Search for the cell housing the specified text and yield its (X, Y) center coordinate. 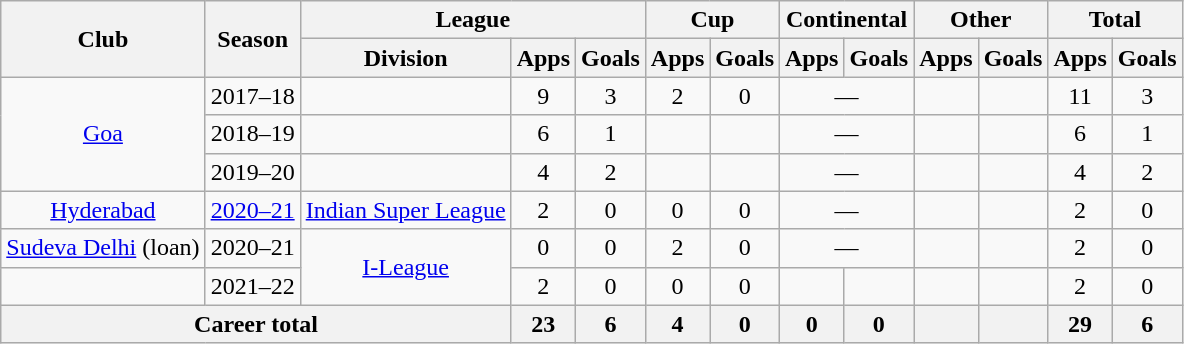
Career total (256, 324)
2018–19 (252, 134)
2019–20 (252, 172)
Continental (847, 20)
Hyderabad (103, 210)
11 (1080, 96)
League (472, 20)
2017–18 (252, 96)
2021–22 (252, 286)
9 (543, 96)
Goa (103, 134)
Other (981, 20)
Division (406, 58)
Indian Super League (406, 210)
I-League (406, 267)
Club (103, 39)
29 (1080, 324)
Sudeva Delhi (loan) (103, 248)
Total (1115, 20)
23 (543, 324)
Season (252, 39)
Cup (712, 20)
